Extract the [x, y] coordinate from the center of the cell holding the provided text.  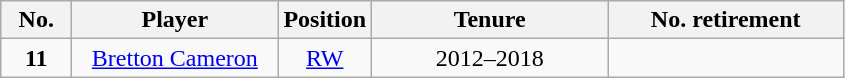
No. retirement [726, 20]
2012–2018 [490, 58]
No. [36, 20]
Player [175, 20]
11 [36, 58]
Tenure [490, 20]
RW [325, 58]
Position [325, 20]
Bretton Cameron [175, 58]
